Search for the cell housing the specified text and yield its (x, y) center coordinate. 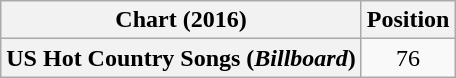
US Hot Country Songs (Billboard) (181, 58)
Chart (2016) (181, 20)
Position (408, 20)
76 (408, 58)
